Extract the (X, Y) coordinate from the center of the cell holding the provided text.  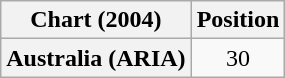
30 (238, 58)
Australia (ARIA) (96, 58)
Chart (2004) (96, 20)
Position (238, 20)
